Search for the cell housing the specified text and yield its [x, y] center coordinate. 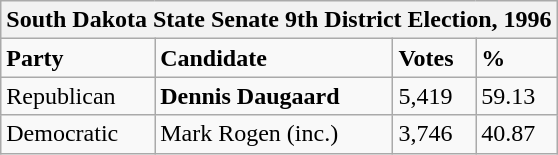
Democratic [78, 134]
Dennis Daugaard [274, 96]
59.13 [516, 96]
South Dakota State Senate 9th District Election, 1996 [279, 20]
Mark Rogen (inc.) [274, 134]
3,746 [434, 134]
Republican [78, 96]
Candidate [274, 58]
40.87 [516, 134]
% [516, 58]
Votes [434, 58]
Party [78, 58]
5,419 [434, 96]
